From the cell containing the given text, extract its center point as (x, y) coordinate. 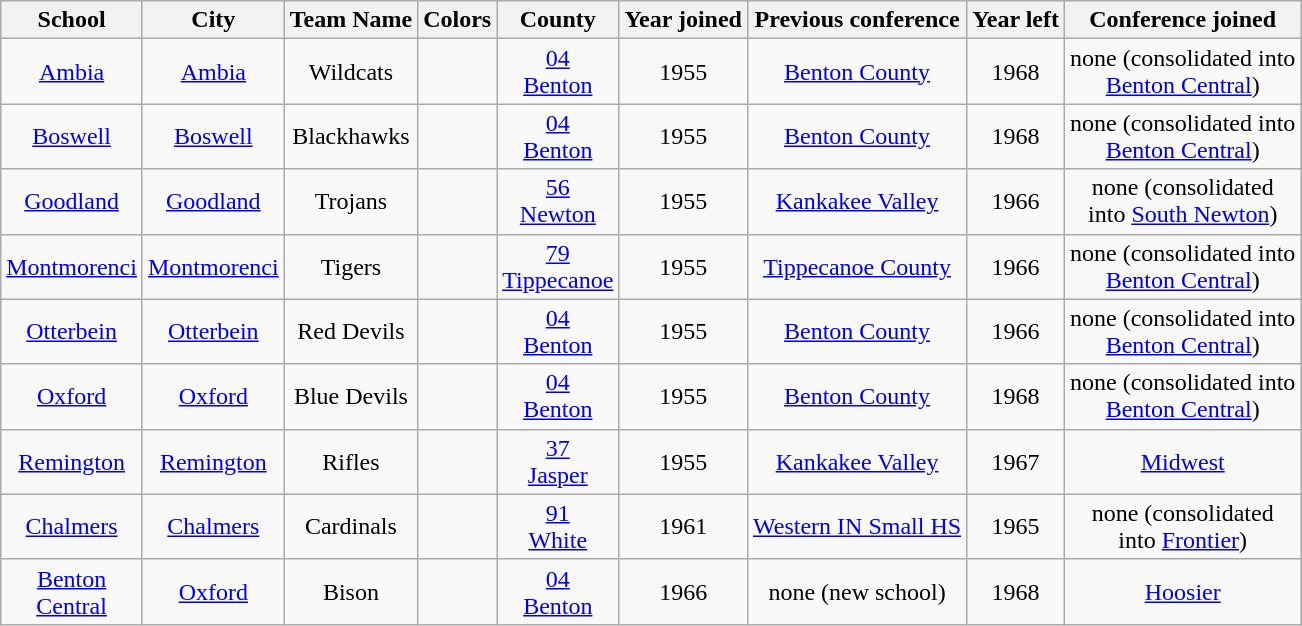
Hoosier (1183, 592)
Tippecanoe County (856, 266)
none (new school) (856, 592)
56 Newton (558, 202)
City (213, 20)
Red Devils (351, 332)
Benton Central (72, 592)
1965 (1016, 526)
Blackhawks (351, 136)
Year joined (684, 20)
Cardinals (351, 526)
Year left (1016, 20)
Blue Devils (351, 396)
Conference joined (1183, 20)
none (consolidatedinto Frontier) (1183, 526)
Tigers (351, 266)
none (consolidatedinto South Newton) (1183, 202)
91 White (558, 526)
County (558, 20)
Western IN Small HS (856, 526)
School (72, 20)
37Jasper (558, 462)
Trojans (351, 202)
1967 (1016, 462)
Rifles (351, 462)
Wildcats (351, 72)
79 Tippecanoe (558, 266)
1961 (684, 526)
Bison (351, 592)
Colors (458, 20)
Midwest (1183, 462)
Previous conference (856, 20)
Team Name (351, 20)
